Detect which cell encompasses the target text, then output its [x, y] center coordinate. 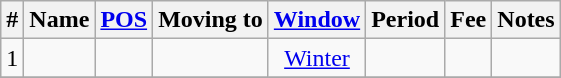
POS [124, 20]
1 [12, 58]
Winter [316, 58]
Window [316, 20]
Period [406, 20]
Name [60, 20]
Moving to [211, 20]
Fee [468, 20]
# [12, 20]
Notes [526, 20]
